Identify which cell holds the provided text, then report its (x, y) central coordinate. 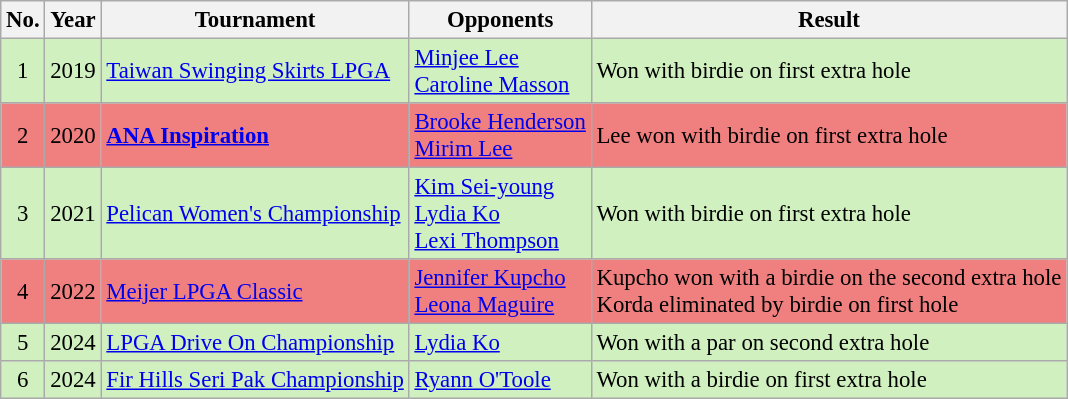
Opponents (500, 20)
Minjee Lee Caroline Masson (500, 72)
1 (23, 72)
2022 (73, 292)
Pelican Women's Championship (255, 214)
4 (23, 292)
5 (23, 343)
Result (829, 20)
2 (23, 136)
2024 (73, 343)
Won with a par on second extra hole (829, 343)
Meijer LPGA Classic (255, 292)
3 (23, 214)
Lydia Ko (500, 343)
2021 (73, 214)
Jennifer Kupcho Leona Maguire (500, 292)
2019 (73, 72)
2020 (73, 136)
Taiwan Swinging Skirts LPGA (255, 72)
No. (23, 20)
ANA Inspiration (255, 136)
LPGA Drive On Championship (255, 343)
Lee won with birdie on first extra hole (829, 136)
Kupcho won with a birdie on the second extra holeKorda eliminated by birdie on first hole (829, 292)
Brooke Henderson Mirim Lee (500, 136)
Year (73, 20)
Tournament (255, 20)
Kim Sei-young Lydia Ko Lexi Thompson (500, 214)
